Determine the (x, y) coordinate at the center of the cell enclosing the given text.  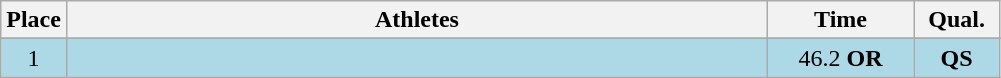
QS (957, 58)
46.2 OR (841, 58)
Qual. (957, 20)
Place (34, 20)
Athletes (416, 20)
1 (34, 58)
Time (841, 20)
